Return the (X, Y) coordinate for the center point of the cell that contains the specified text.  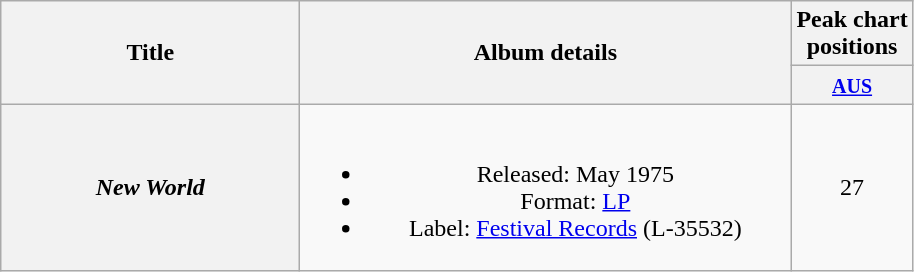
New World (150, 188)
Album details (546, 52)
AUS (852, 85)
Released: May 1975Format: LPLabel: Festival Records (L-35532) (546, 188)
27 (852, 188)
Peak chartpositions (852, 34)
Title (150, 52)
